Return (x, y) of the center of cell containing provided text 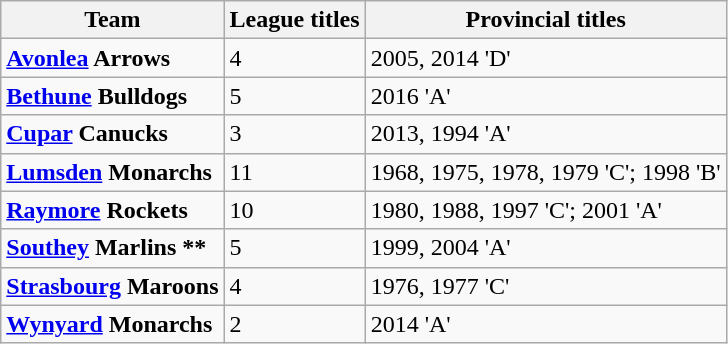
2013, 1994 'A' (546, 134)
Lumsden Monarchs (112, 172)
Wynyard Monarchs (112, 324)
10 (294, 210)
3 (294, 134)
League titles (294, 20)
1980, 1988, 1997 'C'; 2001 'A' (546, 210)
Southey Marlins ** (112, 248)
Team (112, 20)
2016 'A' (546, 96)
2 (294, 324)
Provincial titles (546, 20)
1999, 2004 'A' (546, 248)
Raymore Rockets (112, 210)
2005, 2014 'D' (546, 58)
1968, 1975, 1978, 1979 'C'; 1998 'B' (546, 172)
Cupar Canucks (112, 134)
2014 'A' (546, 324)
Bethune Bulldogs (112, 96)
1976, 1977 'C' (546, 286)
Strasbourg Maroons (112, 286)
Avonlea Arrows (112, 58)
11 (294, 172)
